Search for the cell housing the specified text and yield its [x, y] center coordinate. 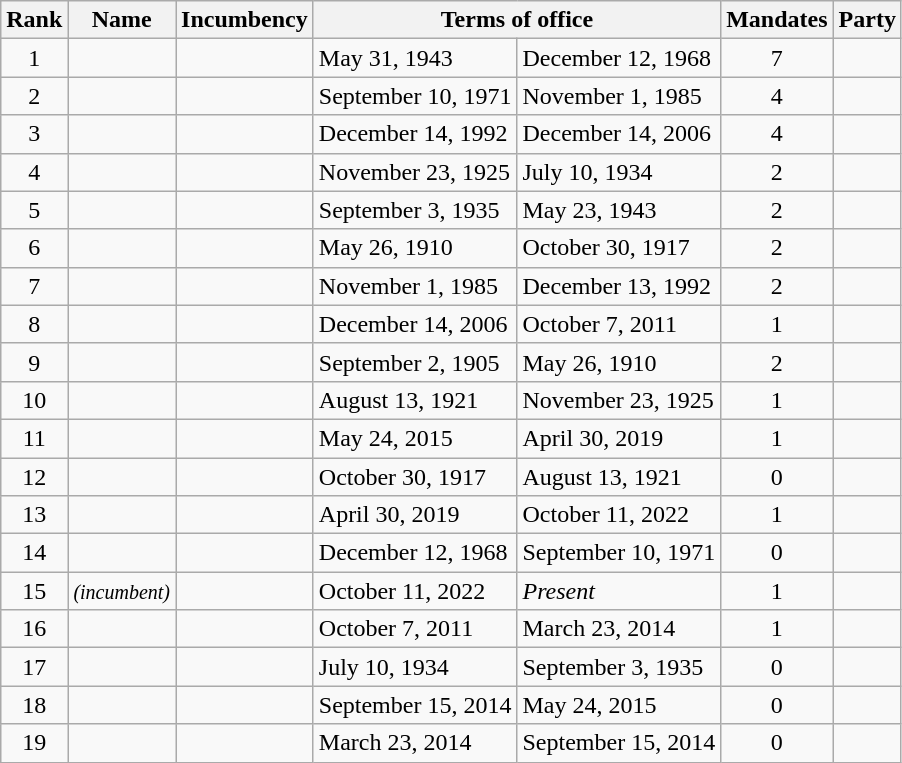
(incumbent) [122, 591]
Name [122, 20]
December 14, 1992 [415, 134]
May 23, 1943 [619, 210]
18 [34, 705]
Terms of office [516, 20]
6 [34, 248]
September 2, 1905 [415, 362]
Present [619, 591]
December 13, 1992 [619, 286]
Rank [34, 20]
16 [34, 629]
Party [867, 20]
9 [34, 362]
10 [34, 400]
3 [34, 134]
19 [34, 743]
8 [34, 324]
Mandates [777, 20]
5 [34, 210]
12 [34, 477]
13 [34, 515]
17 [34, 667]
May 31, 1943 [415, 58]
14 [34, 553]
11 [34, 438]
Incumbency [245, 20]
15 [34, 591]
